Return (X, Y) of the center of cell containing provided text 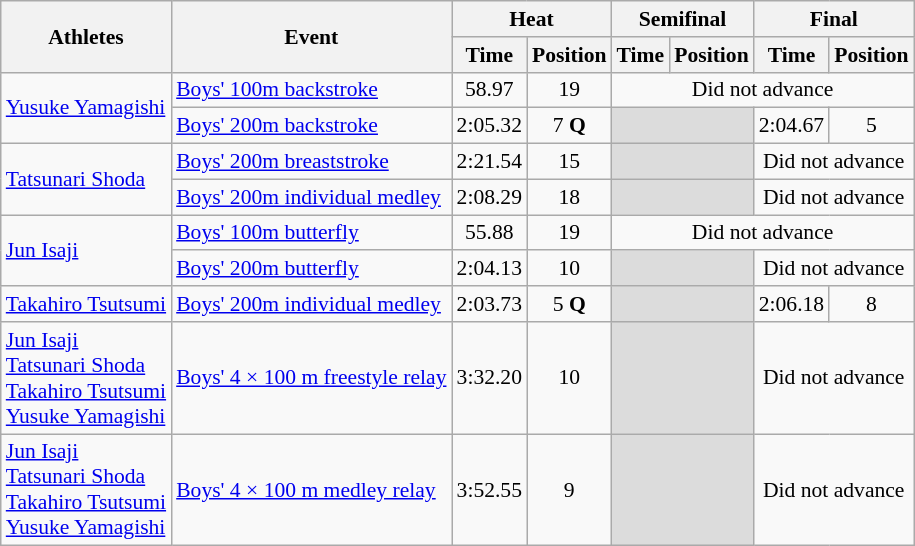
Heat (532, 19)
58.97 (490, 90)
Event (311, 36)
Boys' 200m breaststroke (311, 162)
Boys' 200m butterfly (311, 269)
5 (871, 126)
9 (569, 490)
Boys' 4 × 100 m freestyle relay (311, 378)
2:04.67 (792, 126)
Boys' 100m backstroke (311, 90)
15 (569, 162)
3:32.20 (490, 378)
Boys' 4 × 100 m medley relay (311, 490)
3:52.55 (490, 490)
5 Q (569, 304)
2:03.73 (490, 304)
2:04.13 (490, 269)
Takahiro Tsutsumi (86, 304)
2:08.29 (490, 197)
Jun Isaji (86, 250)
Semifinal (683, 19)
Boys' 100m butterfly (311, 233)
7 Q (569, 126)
Athletes (86, 36)
2:06.18 (792, 304)
18 (569, 197)
55.88 (490, 233)
2:05.32 (490, 126)
Boys' 200m backstroke (311, 126)
2:21.54 (490, 162)
Tatsunari Shoda (86, 180)
Final (834, 19)
8 (871, 304)
Yusuke Yamagishi (86, 108)
